Output the (X, Y) coordinate of the center of the cell containing the given text.  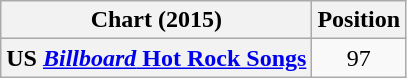
Position (359, 20)
Chart (2015) (156, 20)
97 (359, 58)
US Billboard Hot Rock Songs (156, 58)
